Identify which cell holds the provided text, then report its (X, Y) central coordinate. 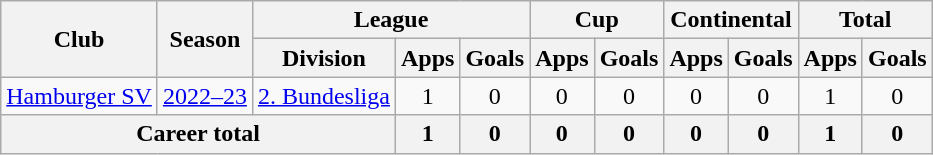
Continental (731, 20)
Division (324, 58)
Club (80, 39)
Season (204, 39)
League (390, 20)
Career total (198, 134)
Total (865, 20)
Hamburger SV (80, 96)
2. Bundesliga (324, 96)
Cup (597, 20)
2022–23 (204, 96)
